Capture the cell that displays the provided text and extract its [X, Y] central coordinate. 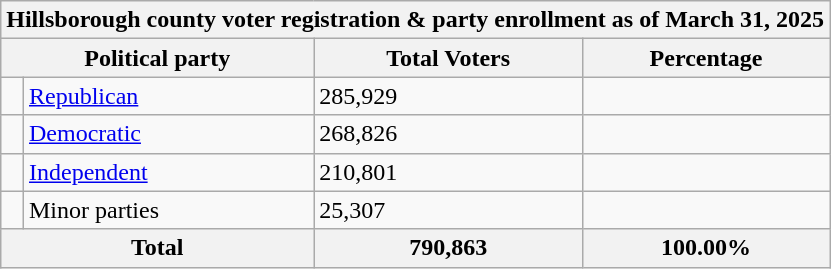
Total [158, 248]
268,826 [448, 134]
Minor parties [168, 210]
Hillsborough county voter registration & party enrollment as of March 31, 2025 [416, 20]
285,929 [448, 96]
Democratic [168, 134]
Political party [158, 58]
Percentage [706, 58]
790,863 [448, 248]
25,307 [448, 210]
100.00% [706, 248]
210,801 [448, 172]
Total Voters [448, 58]
Republican [168, 96]
Independent [168, 172]
